Extract the (x, y) coordinate from the center of the cell holding the provided text.  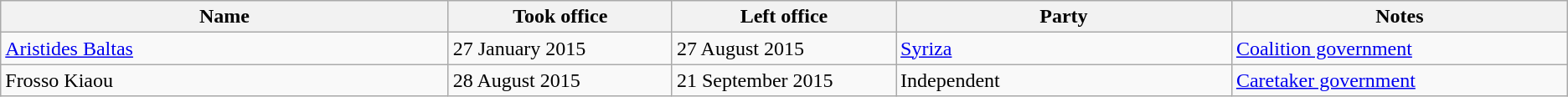
Syriza (1064, 48)
28 August 2015 (560, 80)
Aristides Baltas (224, 48)
27 August 2015 (784, 48)
Independent (1064, 80)
Party (1064, 17)
Notes (1399, 17)
Frosso Kiaou (224, 80)
Coalition government (1399, 48)
21 September 2015 (784, 80)
Took office (560, 17)
Name (224, 17)
Caretaker government (1399, 80)
Left office (784, 17)
27 January 2015 (560, 48)
